Return (x, y) of the center of cell containing provided text 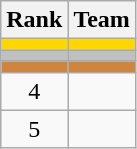
4 (34, 91)
5 (34, 129)
Rank (34, 20)
Team (102, 20)
